From the cell containing the given text, extract its center point as (x, y) coordinate. 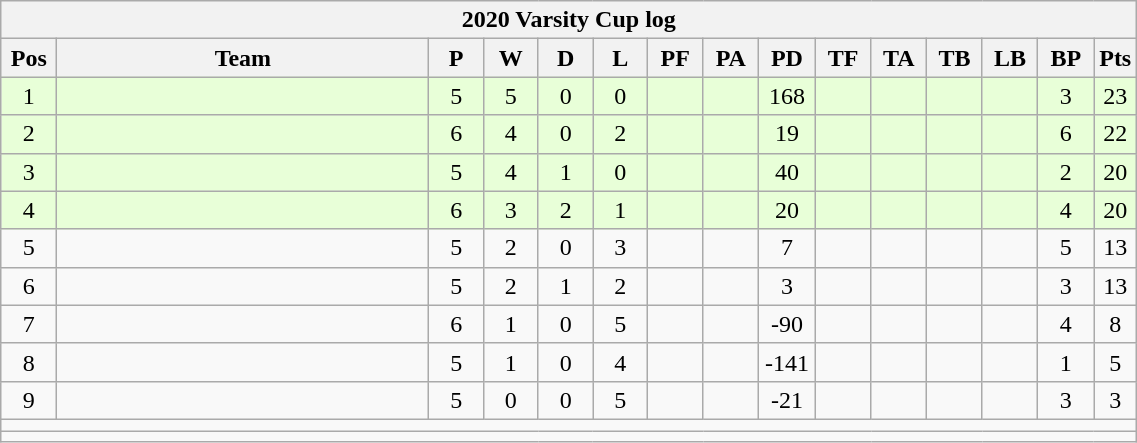
Pts (1116, 58)
-21 (788, 400)
22 (1116, 134)
TF (843, 58)
Pos (29, 58)
LB (1010, 58)
PF (676, 58)
2020 Varsity Cup log (569, 20)
40 (788, 172)
TA (899, 58)
23 (1116, 96)
9 (29, 400)
W (510, 58)
L (620, 58)
PD (788, 58)
19 (788, 134)
PA (731, 58)
168 (788, 96)
D (566, 58)
BP (1066, 58)
-141 (788, 362)
Team (243, 58)
TB (955, 58)
P (456, 58)
-90 (788, 324)
